Scan for the cell matching the given text and deliver its (x, y) coordinate at center. 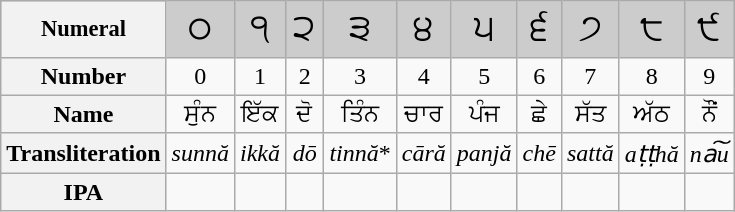
ਤਿੰਨ (360, 114)
੭ (590, 29)
੮ (652, 29)
7 (590, 76)
chē (539, 153)
ਨੌਂ (709, 114)
ਪੰਜ (484, 114)
੬ (539, 29)
4 (424, 76)
੯ (709, 29)
ਸੁੰਨ (200, 114)
੫ (484, 29)
3 (360, 76)
ਸੱਤ (590, 114)
cāră (424, 153)
Transliteration (84, 153)
na͠u (709, 153)
ਚਾਰ (424, 114)
ikkă (260, 153)
੪ (424, 29)
5 (484, 76)
sunnă (200, 153)
aṭṭhă (652, 153)
8 (652, 76)
ਇੱਕ (260, 114)
Name (84, 114)
੧ (260, 29)
੦ (200, 29)
੩ (360, 29)
tinnă* (360, 153)
ਛੇ (539, 114)
9 (709, 76)
1 (260, 76)
IPA (84, 192)
sattă (590, 153)
0 (200, 76)
ਅੱਠ (652, 114)
panjă (484, 153)
2 (304, 76)
Numeral (84, 29)
੨ (304, 29)
6 (539, 76)
Number (84, 76)
dō (304, 153)
ਦੋ (304, 114)
